For the text-containing cell, return its midpoint in (X, Y) coordinate format. 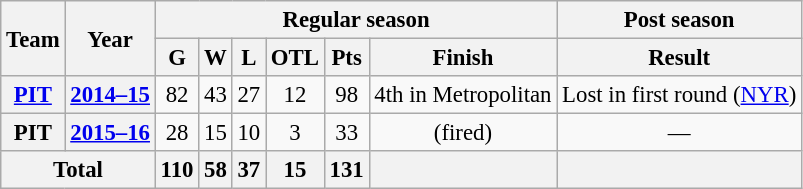
Post season (680, 20)
Result (680, 58)
12 (296, 95)
2015–16 (110, 133)
Pts (346, 58)
131 (346, 170)
98 (346, 95)
Year (110, 38)
4th in Metropolitan (463, 95)
33 (346, 133)
82 (177, 95)
Team (33, 38)
37 (248, 170)
— (680, 133)
28 (177, 133)
OTL (296, 58)
3 (296, 133)
G (177, 58)
2014–15 (110, 95)
Total (78, 170)
43 (216, 95)
(fired) (463, 133)
L (248, 58)
Finish (463, 58)
58 (216, 170)
Lost in first round (NYR) (680, 95)
10 (248, 133)
27 (248, 95)
W (216, 58)
Regular season (356, 20)
110 (177, 170)
